Pinpoint the cell where the given text exists, returning its [x, y] midpoint coordinate. 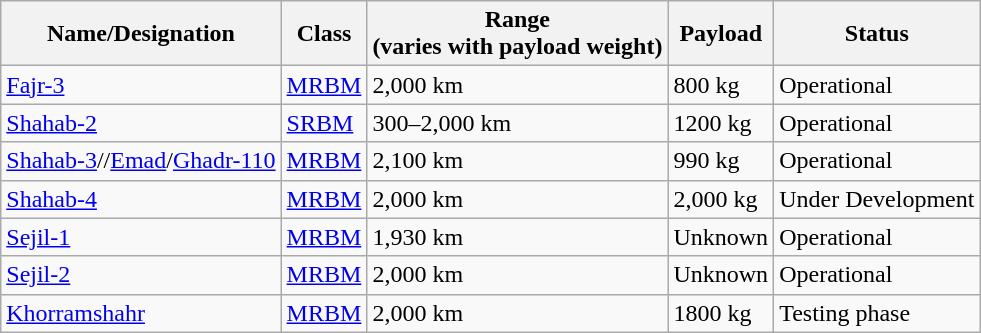
Class [324, 34]
Shahab-4 [141, 199]
1200 kg [721, 123]
Range(varies with payload weight) [518, 34]
Under Development [877, 199]
Sejil-2 [141, 275]
Shahab-2 [141, 123]
800 kg [721, 85]
2,100 km [518, 161]
2,000 kg [721, 199]
Khorramshahr [141, 313]
Testing phase [877, 313]
Shahab-3//Emad/Ghadr-110 [141, 161]
SRBM [324, 123]
1800 kg [721, 313]
990 kg [721, 161]
Fajr-3 [141, 85]
300–2,000 km [518, 123]
Status [877, 34]
Name/Designation [141, 34]
Payload [721, 34]
1,930 km [518, 237]
Sejil-1 [141, 237]
